Scan for the cell matching the given text and deliver its (x, y) coordinate at center. 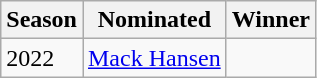
Season (42, 20)
Nominated (154, 20)
Mack Hansen (154, 58)
2022 (42, 58)
Winner (270, 20)
